Pinpoint the cell where the given text exists, returning its [x, y] midpoint coordinate. 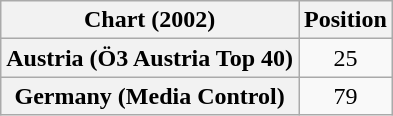
Chart (2002) [150, 20]
25 [346, 58]
Position [346, 20]
79 [346, 96]
Austria (Ö3 Austria Top 40) [150, 58]
Germany (Media Control) [150, 96]
